Determine the (x, y) coordinate at the center of the cell enclosing the given text.  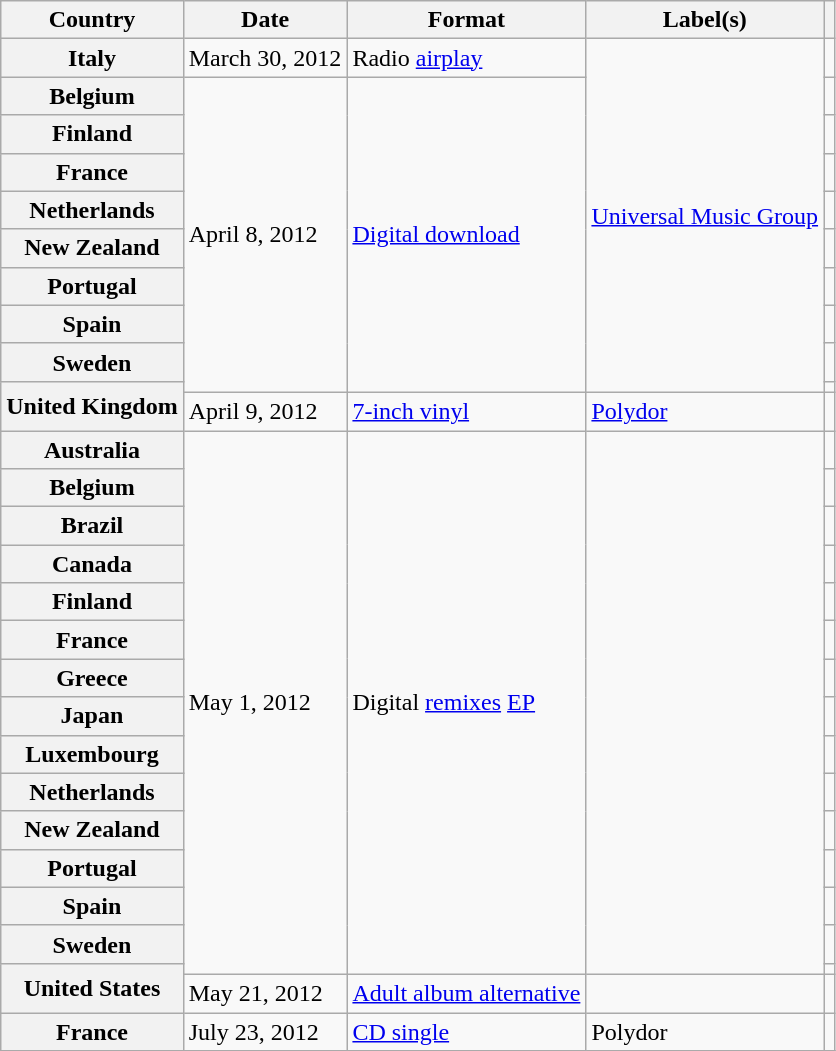
Japan (92, 716)
April 9, 2012 (265, 411)
Universal Music Group (705, 216)
Format (466, 20)
Brazil (92, 526)
Date (265, 20)
CD single (466, 1031)
Luxembourg (92, 754)
Italy (92, 58)
April 8, 2012 (265, 235)
Digital download (466, 235)
May 21, 2012 (265, 993)
United States (92, 988)
May 1, 2012 (265, 702)
Radio airplay (466, 58)
Digital remixes EP (466, 702)
Label(s) (705, 20)
Country (92, 20)
March 30, 2012 (265, 58)
Australia (92, 449)
Greece (92, 678)
July 23, 2012 (265, 1031)
United Kingdom (92, 406)
Adult album alternative (466, 993)
Canada (92, 564)
7-inch vinyl (466, 411)
